Scan for the cell matching the given text and deliver its [x, y] coordinate at center. 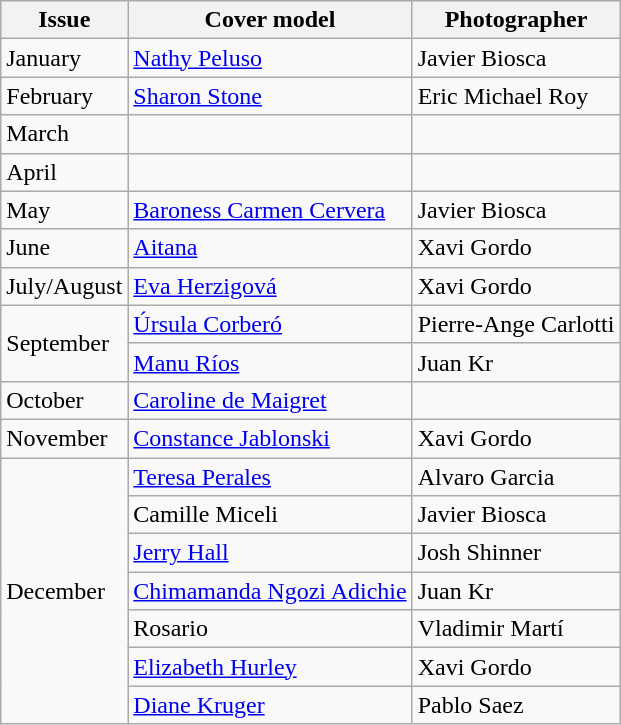
Baroness Carmen Cervera [270, 210]
Issue [64, 20]
Aitana [270, 248]
Josh Shinner [516, 553]
Eric Michael Roy [516, 96]
Sharon Stone [270, 96]
Manu Ríos [270, 362]
Camille Miceli [270, 515]
Caroline de Maigret [270, 400]
Diane Kruger [270, 705]
September [64, 343]
Pierre-Ange Carlotti [516, 324]
Jerry Hall [270, 553]
Photographer [516, 20]
Vladimir Martí [516, 629]
April [64, 172]
Cover model [270, 20]
Úrsula Corberó [270, 324]
June [64, 248]
Elizabeth Hurley [270, 667]
Nathy Peluso [270, 58]
Teresa Perales [270, 477]
Alvaro Garcia [516, 477]
Eva Herzigová [270, 286]
February [64, 96]
December [64, 591]
July/August [64, 286]
Chimamanda Ngozi Adichie [270, 591]
Constance Jablonski [270, 438]
May [64, 210]
Rosario [270, 629]
January [64, 58]
Pablo Saez [516, 705]
March [64, 134]
October [64, 400]
November [64, 438]
